Identify which cell holds the provided text, then report its [x, y] central coordinate. 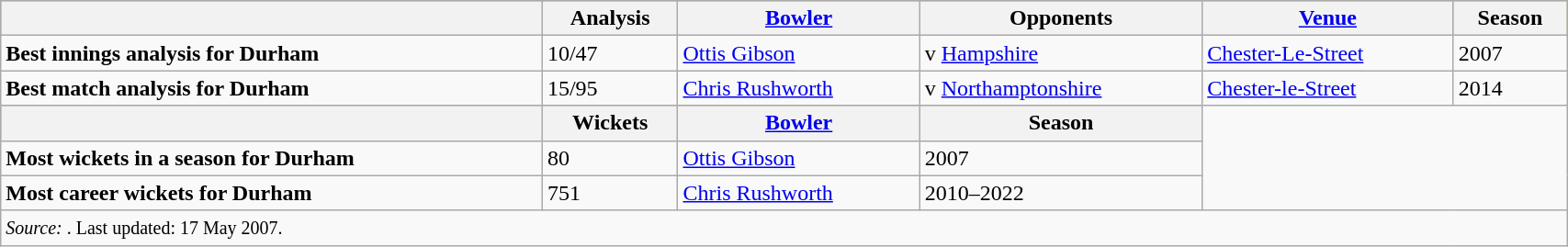
Wickets [610, 123]
2014 [1510, 88]
v Northamptonshire [1060, 88]
Chester-le-Street [1328, 88]
v Hampshire [1060, 53]
Most career wickets for Durham [272, 193]
10/47 [610, 53]
Most wickets in a season for Durham [272, 158]
2010–2022 [1060, 193]
Source: . Last updated: 17 May 2007. [784, 228]
Chester-Le-Street [1328, 53]
Venue [1328, 18]
751 [610, 193]
Opponents [1060, 18]
Best innings analysis for Durham [272, 53]
80 [610, 158]
Best match analysis for Durham [272, 88]
Analysis [610, 18]
15/95 [610, 88]
